Determine the (X, Y) coordinate at the center of the cell enclosing the given text.  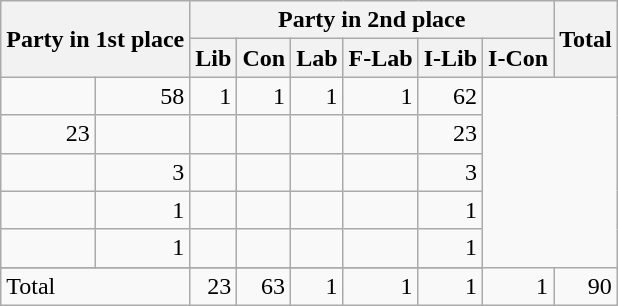
90 (586, 286)
63 (264, 286)
Party in 1st place (96, 39)
58 (142, 96)
62 (450, 96)
Party in 2nd place (372, 20)
Con (264, 58)
Lib (214, 58)
I-Con (518, 58)
I-Lib (450, 58)
F-Lab (380, 58)
Lab (317, 58)
